Scan for the cell matching the given text and deliver its [X, Y] coordinate at center. 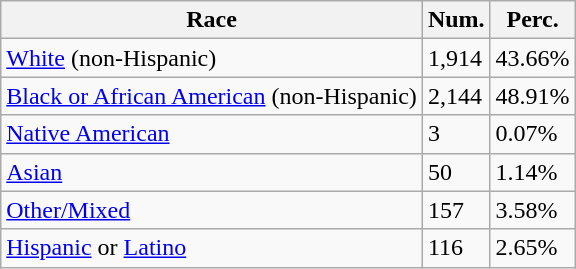
2,144 [456, 96]
Perc. [532, 20]
48.91% [532, 96]
116 [456, 248]
157 [456, 210]
Native American [212, 134]
3 [456, 134]
0.07% [532, 134]
Race [212, 20]
Asian [212, 172]
43.66% [532, 58]
1,914 [456, 58]
3.58% [532, 210]
2.65% [532, 248]
50 [456, 172]
White (non-Hispanic) [212, 58]
1.14% [532, 172]
Hispanic or Latino [212, 248]
Other/Mixed [212, 210]
Num. [456, 20]
Black or African American (non-Hispanic) [212, 96]
